From the cell containing the given text, extract its center point as (X, Y) coordinate. 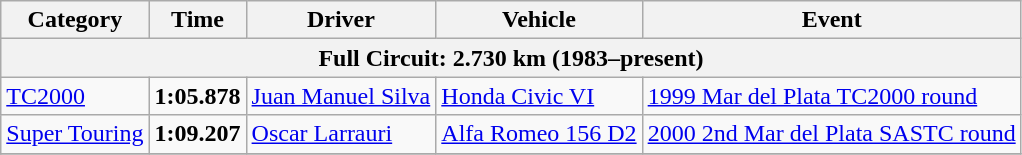
1:05.878 (198, 96)
2000 2nd Mar del Plata SASTC round (832, 134)
Full Circuit: 2.730 km (1983–present) (511, 58)
Event (832, 20)
Category (75, 20)
Vehicle (539, 20)
Time (198, 20)
Honda Civic VI (539, 96)
1:09.207 (198, 134)
Oscar Larrauri (341, 134)
Juan Manuel Silva (341, 96)
TC2000 (75, 96)
Alfa Romeo 156 D2 (539, 134)
1999 Mar del Plata TC2000 round (832, 96)
Driver (341, 20)
Super Touring (75, 134)
